For the text-containing cell, return its midpoint in (x, y) coordinate format. 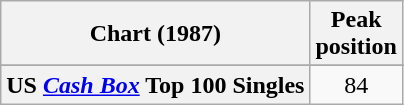
Chart (1987) (156, 34)
US Cash Box Top 100 Singles (156, 85)
Peakposition (356, 34)
84 (356, 85)
